Output the [x, y] coordinate of the center of the cell containing the given text.  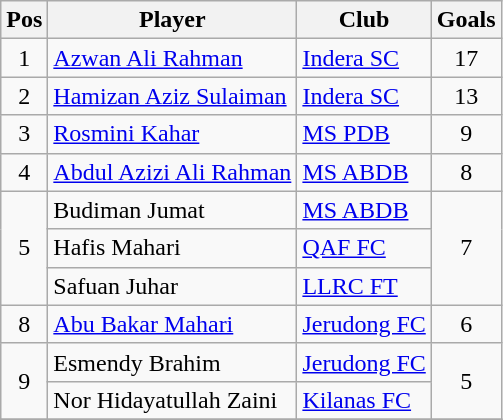
4 [24, 172]
Safuan Juhar [172, 286]
17 [466, 58]
Hamizan Aziz Sulaiman [172, 96]
Rosmini Kahar [172, 134]
Hafis Mahari [172, 248]
1 [24, 58]
Club [364, 20]
Goals [466, 20]
Azwan Ali Rahman [172, 58]
Esmendy Brahim [172, 362]
Nor Hidayatullah Zaini [172, 400]
3 [24, 134]
MS PDB [364, 134]
Abu Bakar Mahari [172, 324]
LLRC FT [364, 286]
QAF FC [364, 248]
2 [24, 96]
Kilanas FC [364, 400]
7 [466, 248]
Budiman Jumat [172, 210]
6 [466, 324]
Pos [24, 20]
Abdul Azizi Ali Rahman [172, 172]
13 [466, 96]
Player [172, 20]
